For the text-containing cell, return its midpoint in (X, Y) coordinate format. 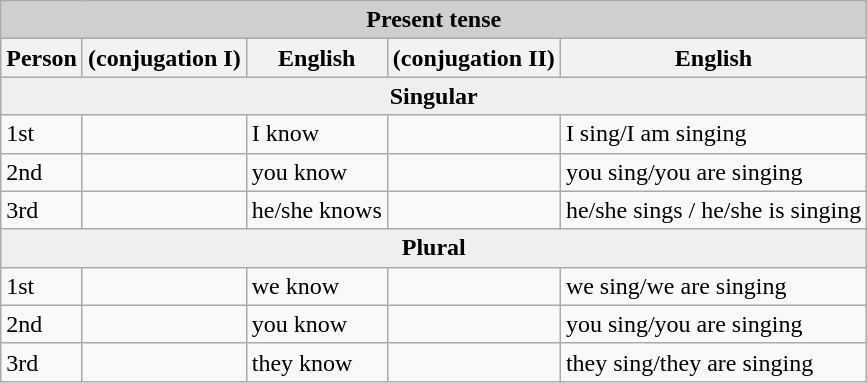
he/she knows (316, 210)
we know (316, 286)
(conjugation I) (164, 58)
they sing/they are singing (713, 362)
I sing/I am singing (713, 134)
Singular (434, 96)
he/she sings / he/she is singing (713, 210)
they know (316, 362)
Present tense (434, 20)
(conjugation II) (474, 58)
Person (42, 58)
we sing/we are singing (713, 286)
Plural (434, 248)
I know (316, 134)
